From the cell containing the given text, extract its center point as (X, Y) coordinate. 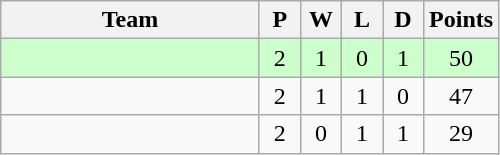
W (320, 20)
L (362, 20)
50 (462, 58)
Team (130, 20)
D (402, 20)
29 (462, 134)
P (280, 20)
Points (462, 20)
47 (462, 96)
